Extract the [x, y] coordinate from the center of the cell holding the provided text.  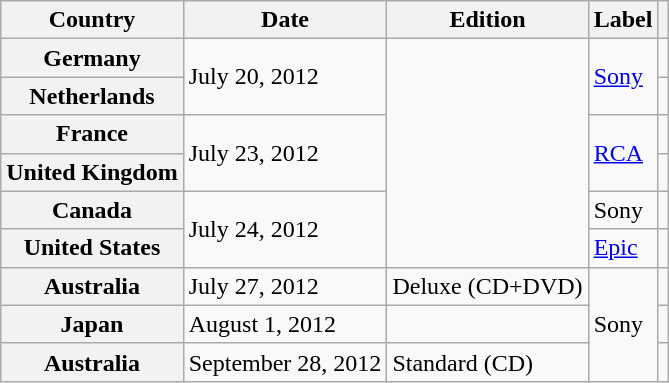
July 20, 2012 [285, 77]
Japan [92, 324]
Country [92, 20]
July 27, 2012 [285, 286]
Label [623, 20]
September 28, 2012 [285, 362]
July 23, 2012 [285, 153]
United States [92, 248]
Germany [92, 58]
July 24, 2012 [285, 229]
United Kingdom [92, 172]
Canada [92, 210]
Epic [623, 248]
Edition [488, 20]
RCA [623, 153]
August 1, 2012 [285, 324]
France [92, 134]
Standard (CD) [488, 362]
Date [285, 20]
Deluxe (CD+DVD) [488, 286]
Netherlands [92, 96]
